Detect which cell encompasses the target text, then output its (X, Y) center coordinate. 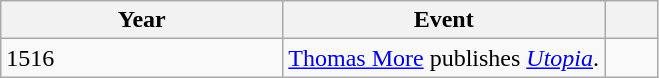
Event (444, 20)
Year (142, 20)
Thomas More publishes Utopia. (444, 58)
1516 (142, 58)
